Extract the (x, y) coordinate from the center of the cell holding the provided text.  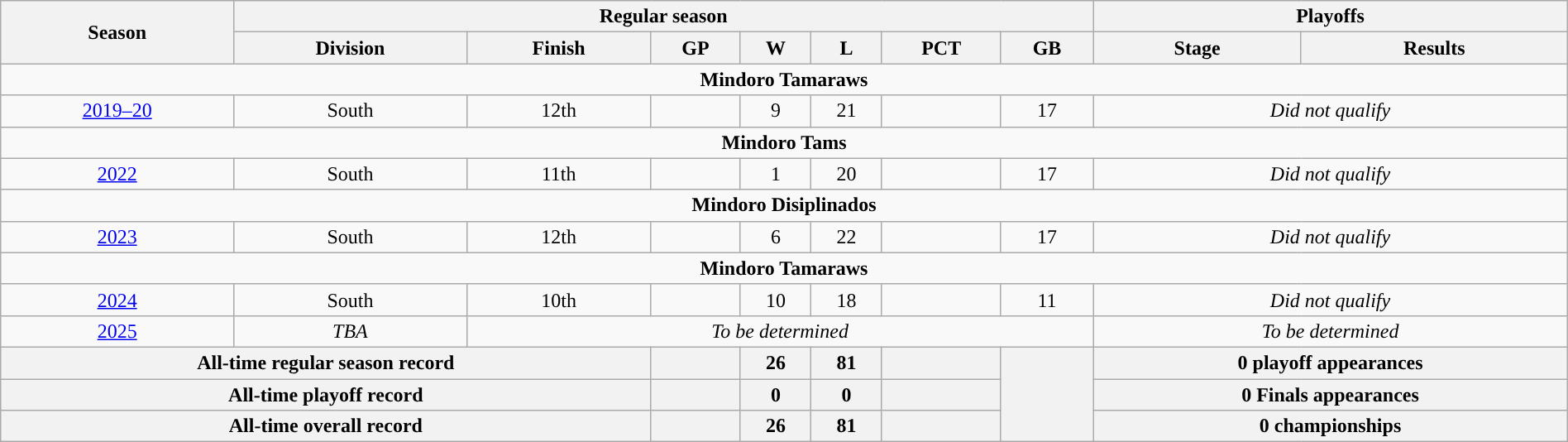
All-time playoff record (326, 395)
L (847, 48)
TBA (351, 331)
Mindoro Tams (784, 142)
0 playoff appearances (1330, 363)
All-time regular season record (326, 363)
2025 (117, 331)
Division (351, 48)
Season (117, 32)
21 (847, 111)
2024 (117, 300)
2022 (117, 174)
Mindoro Disiplinados (784, 205)
Results (1434, 48)
2019–20 (117, 111)
PCT (941, 48)
10 (776, 300)
0 championships (1330, 426)
2023 (117, 237)
9 (776, 111)
1 (776, 174)
11 (1047, 300)
22 (847, 237)
Playoffs (1330, 17)
Finish (559, 48)
0 Finals appearances (1330, 395)
Regular season (663, 17)
Stage (1198, 48)
10th (559, 300)
6 (776, 237)
11th (559, 174)
GB (1047, 48)
All-time overall record (326, 426)
W (776, 48)
18 (847, 300)
GP (696, 48)
20 (847, 174)
